Scan for the cell matching the given text and deliver its (X, Y) coordinate at center. 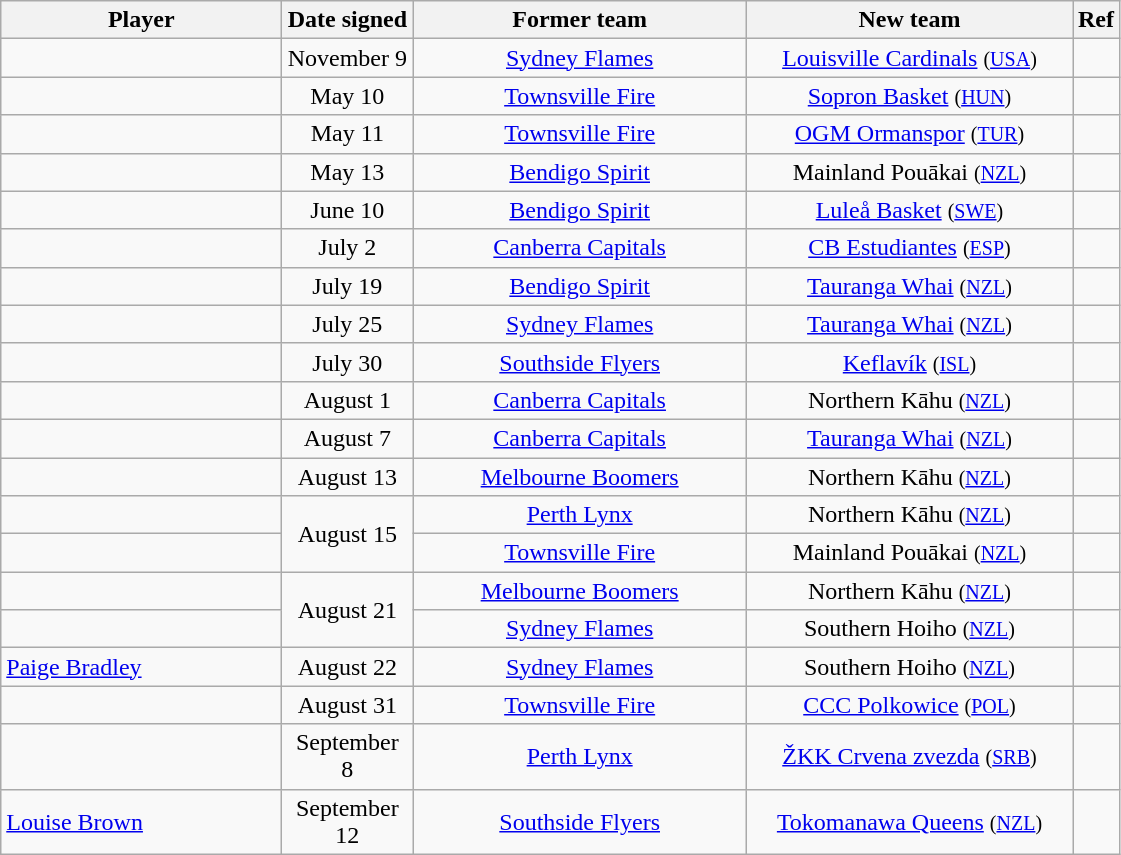
May 11 (348, 134)
May 13 (348, 172)
Tokomanawa Queens (NZL) (909, 822)
Sopron Basket (HUN) (909, 96)
August 31 (348, 705)
November 9 (348, 58)
August 1 (348, 400)
Player (142, 20)
CCC Polkowice (POL) (909, 705)
Date signed (348, 20)
May 10 (348, 96)
August 21 (348, 610)
OGM Ormanspor (TUR) (909, 134)
August 7 (348, 438)
August 13 (348, 477)
July 25 (348, 324)
August 22 (348, 667)
Paige Bradley (142, 667)
September 12 (348, 822)
July 2 (348, 248)
Louise Brown (142, 822)
August 15 (348, 534)
CB Estudiantes (ESP) (909, 248)
New team (909, 20)
Louisville Cardinals (USA) (909, 58)
Former team (580, 20)
Keflavík (ISL) (909, 362)
Ref (1096, 20)
ŽKK Crvena zvezda (SRB) (909, 756)
July 19 (348, 286)
June 10 (348, 210)
July 30 (348, 362)
September 8 (348, 756)
Luleå Basket (SWE) (909, 210)
